Detect which cell encompasses the target text, then output its (X, Y) center coordinate. 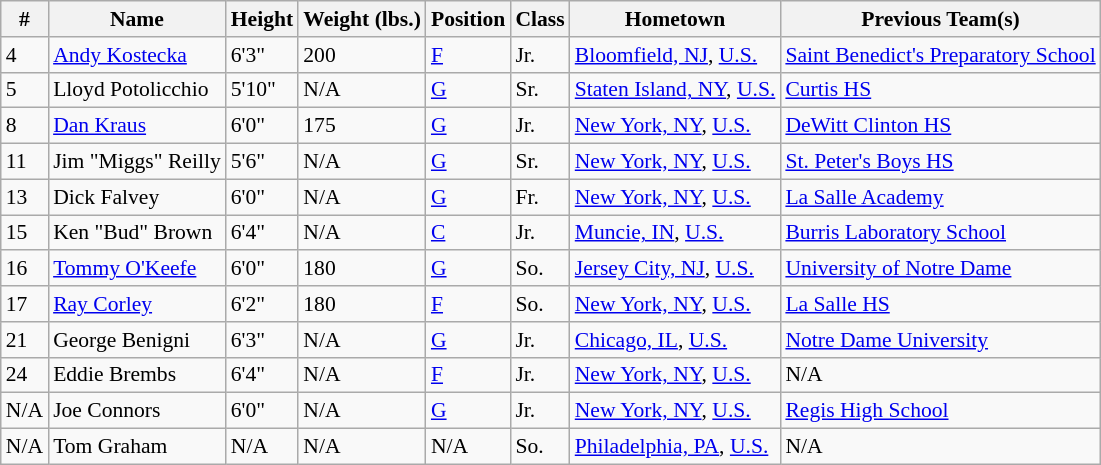
Joe Connors (137, 411)
University of Notre Dame (940, 269)
8 (24, 126)
Andy Kostecka (137, 55)
Fr. (540, 197)
St. Peter's Boys HS (940, 162)
15 (24, 233)
Philadelphia, PA, U.S. (676, 447)
La Salle Academy (940, 197)
Notre Dame University (940, 340)
C (468, 233)
Hometown (676, 19)
Saint Benedict's Preparatory School (940, 55)
Name (137, 19)
4 (24, 55)
17 (24, 304)
200 (362, 55)
La Salle HS (940, 304)
11 (24, 162)
Class (540, 19)
5'10" (262, 90)
Muncie, IN, U.S. (676, 233)
Jersey City, NJ, U.S. (676, 269)
Weight (lbs.) (362, 19)
16 (24, 269)
5 (24, 90)
Ray Corley (137, 304)
# (24, 19)
13 (24, 197)
Eddie Brembs (137, 375)
Tom Graham (137, 447)
21 (24, 340)
Bloomfield, NJ, U.S. (676, 55)
Burris Laboratory School (940, 233)
Regis High School (940, 411)
Staten Island, NY, U.S. (676, 90)
24 (24, 375)
DeWitt Clinton HS (940, 126)
Ken "Bud" Brown (137, 233)
Curtis HS (940, 90)
6'2" (262, 304)
5'6" (262, 162)
Lloyd Potolicchio (137, 90)
Position (468, 19)
Dick Falvey (137, 197)
175 (362, 126)
Height (262, 19)
Jim "Miggs" Reilly (137, 162)
Dan Kraus (137, 126)
George Benigni (137, 340)
Tommy O'Keefe (137, 269)
Chicago, IL, U.S. (676, 340)
Previous Team(s) (940, 19)
